Capture the cell that displays the provided text and extract its [X, Y] central coordinate. 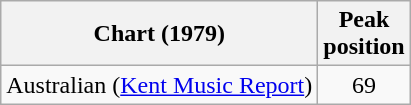
Peakposition [364, 34]
Australian (Kent Music Report) [160, 85]
Chart (1979) [160, 34]
69 [364, 85]
